Find where the given text appears and provide that cell's center as [x, y] coordinate. 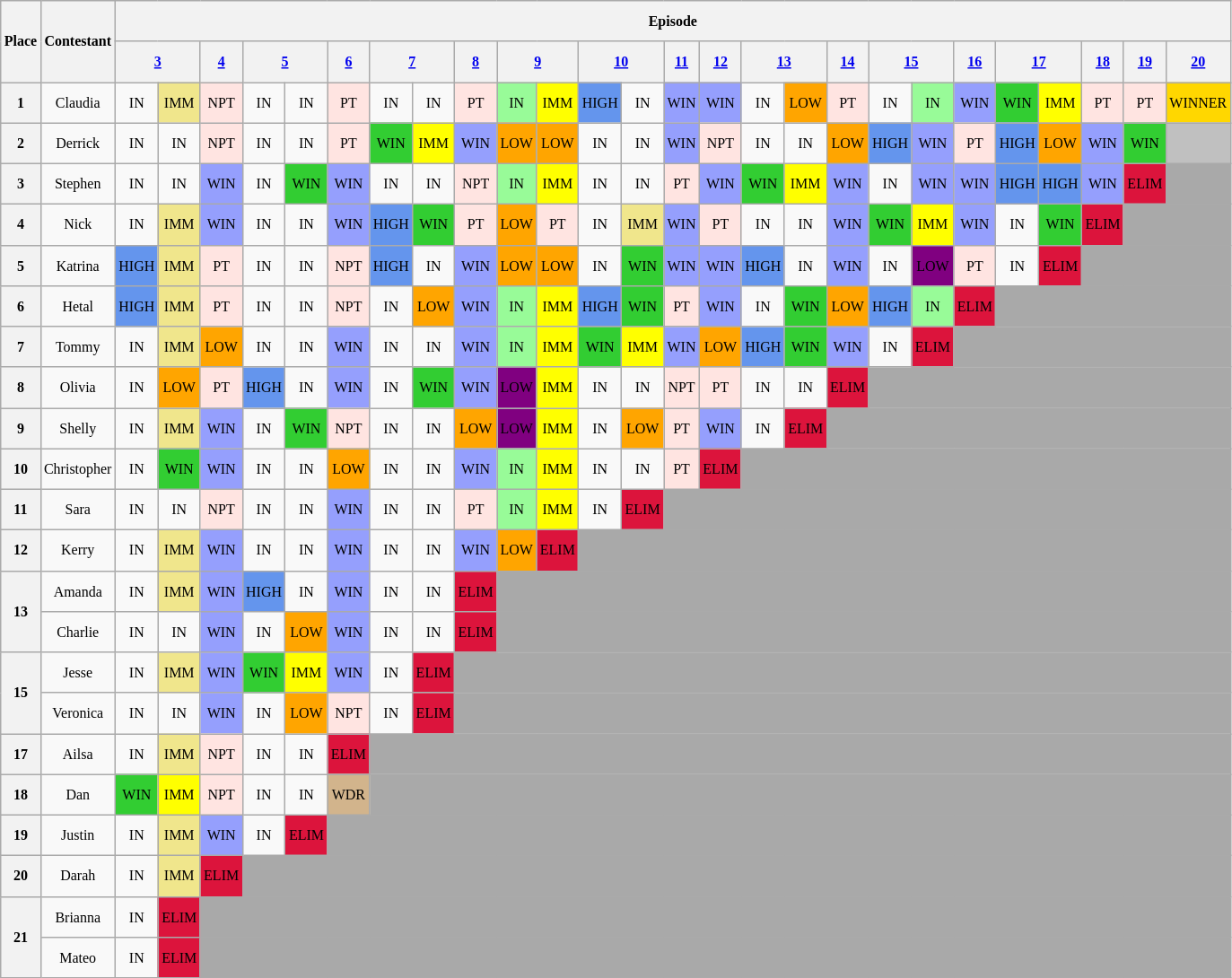
Nick [77, 224]
Episode [673, 20]
WINNER [1198, 102]
Derrick [77, 144]
Christopher [77, 468]
WDR [348, 795]
14 [847, 61]
Claudia [77, 102]
16 [974, 61]
Veronica [77, 712]
Justin [77, 834]
Brianna [77, 917]
Kerry [77, 549]
1 [21, 102]
Place [21, 41]
Olivia [77, 388]
Shelly [77, 427]
Sara [77, 510]
Tommy [77, 346]
Dan [77, 795]
Jesse [77, 671]
Katrina [77, 266]
Charlie [77, 632]
Stephen [77, 183]
Mateo [77, 956]
Hetal [77, 305]
Contestant [77, 41]
Ailsa [77, 754]
Amanda [77, 590]
21 [21, 937]
Darah [77, 876]
2 [21, 144]
